Scan for the cell matching the given text and deliver its (x, y) coordinate at center. 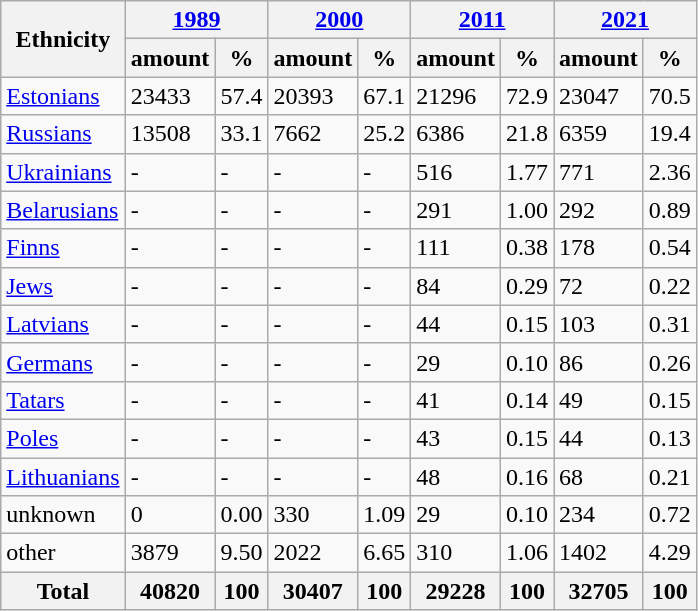
6386 (456, 134)
33.1 (242, 134)
111 (456, 248)
0.16 (526, 477)
2.36 (670, 172)
Ukrainians (63, 172)
1.00 (526, 210)
Finns (63, 248)
2011 (482, 20)
1.09 (384, 515)
2022 (313, 553)
234 (599, 515)
21.8 (526, 134)
0.31 (670, 324)
Estonians (63, 96)
Poles (63, 438)
70.5 (670, 96)
Jews (63, 286)
41 (456, 400)
7662 (313, 134)
57.4 (242, 96)
29228 (456, 591)
Total (63, 591)
3879 (170, 553)
Germans (63, 362)
310 (456, 553)
1.06 (526, 553)
84 (456, 286)
68 (599, 477)
72.9 (526, 96)
72 (599, 286)
Lithuanians (63, 477)
unknown (63, 515)
Ethnicity (63, 39)
0.54 (670, 248)
23047 (599, 96)
23433 (170, 96)
516 (456, 172)
4.29 (670, 553)
6.65 (384, 553)
0.26 (670, 362)
Russians (63, 134)
0.29 (526, 286)
49 (599, 400)
0.00 (242, 515)
0.21 (670, 477)
Belarusians (63, 210)
0.14 (526, 400)
292 (599, 210)
103 (599, 324)
2000 (340, 20)
330 (313, 515)
43 (456, 438)
13508 (170, 134)
0.72 (670, 515)
25.2 (384, 134)
2021 (626, 20)
19.4 (670, 134)
0.22 (670, 286)
40820 (170, 591)
Tatars (63, 400)
21296 (456, 96)
Latvians (63, 324)
20393 (313, 96)
0 (170, 515)
6359 (599, 134)
1989 (196, 20)
32705 (599, 591)
771 (599, 172)
178 (599, 248)
9.50 (242, 553)
other (63, 553)
67.1 (384, 96)
48 (456, 477)
0.89 (670, 210)
86 (599, 362)
0.13 (670, 438)
0.38 (526, 248)
1402 (599, 553)
291 (456, 210)
30407 (313, 591)
1.77 (526, 172)
